Detect which cell encompasses the target text, then output its [x, y] center coordinate. 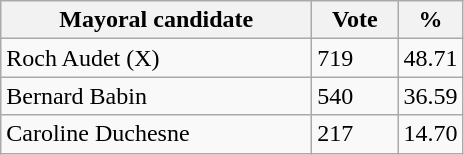
Roch Audet (X) [156, 58]
48.71 [430, 58]
Caroline Duchesne [156, 134]
217 [355, 134]
540 [355, 96]
719 [355, 58]
14.70 [430, 134]
Mayoral candidate [156, 20]
Vote [355, 20]
Bernard Babin [156, 96]
% [430, 20]
36.59 [430, 96]
